Detect which cell encompasses the target text, then output its (X, Y) center coordinate. 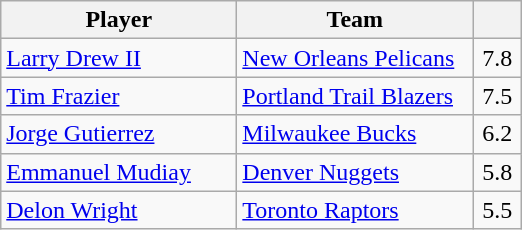
Denver Nuggets (355, 172)
Team (355, 20)
Larry Drew II (119, 58)
5.8 (498, 172)
Milwaukee Bucks (355, 134)
Emmanuel Mudiay (119, 172)
Tim Frazier (119, 96)
5.5 (498, 210)
Player (119, 20)
Toronto Raptors (355, 210)
6.2 (498, 134)
Delon Wright (119, 210)
7.8 (498, 58)
New Orleans Pelicans (355, 58)
7.5 (498, 96)
Jorge Gutierrez (119, 134)
Portland Trail Blazers (355, 96)
